Output the [x, y] coordinate of the center of the cell containing the given text.  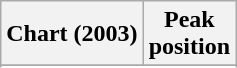
Peakposition [189, 34]
Chart (2003) [72, 34]
